Detect which cell encompasses the target text, then output its (X, Y) center coordinate. 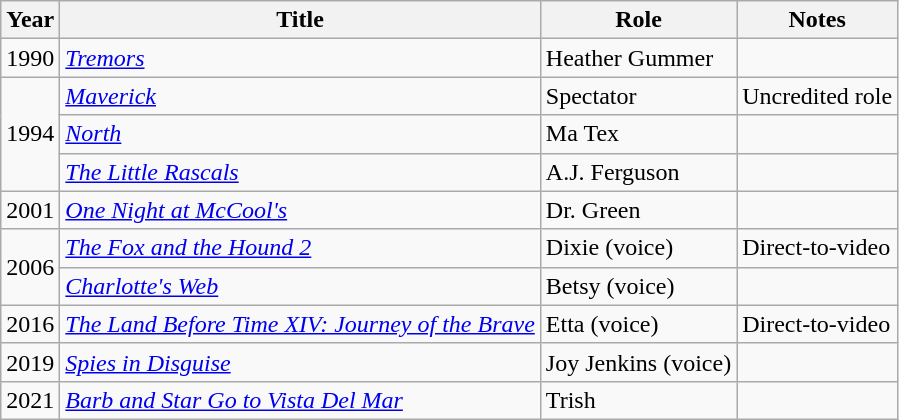
Tremors (300, 58)
Spies in Disguise (300, 362)
Spectator (638, 96)
2016 (30, 324)
Maverick (300, 96)
Etta (voice) (638, 324)
Dixie (voice) (638, 248)
Charlotte's Web (300, 286)
Ma Tex (638, 134)
Joy Jenkins (voice) (638, 362)
Title (300, 20)
One Night at McCool's (300, 210)
Year (30, 20)
North (300, 134)
2001 (30, 210)
2019 (30, 362)
2006 (30, 267)
Role (638, 20)
Notes (818, 20)
Uncredited role (818, 96)
Heather Gummer (638, 58)
A.J. Ferguson (638, 172)
The Little Rascals (300, 172)
Dr. Green (638, 210)
2021 (30, 400)
The Land Before Time XIV: Journey of the Brave (300, 324)
Trish (638, 400)
Betsy (voice) (638, 286)
The Fox and the Hound 2 (300, 248)
1990 (30, 58)
1994 (30, 134)
Barb and Star Go to Vista Del Mar (300, 400)
